Scan for the cell matching the given text and deliver its [x, y] coordinate at center. 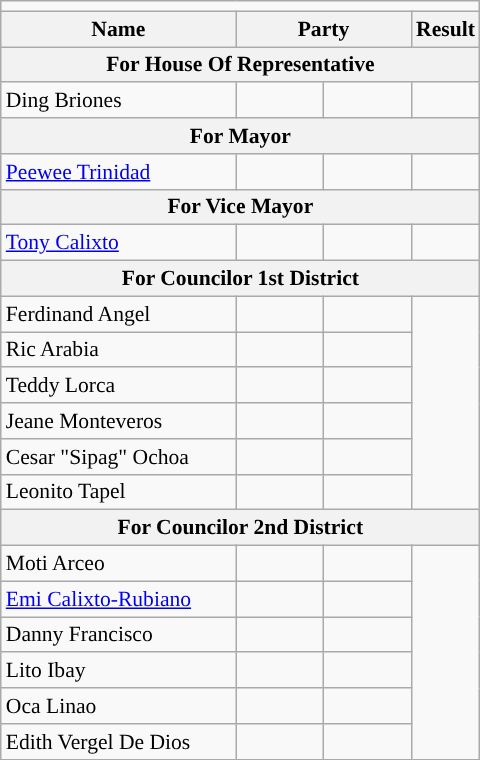
Ding Briones [118, 101]
Cesar "Sipag" Ochoa [118, 457]
Oca Linao [118, 706]
Name [118, 29]
Lito Ibay [118, 671]
For Councilor 1st District [240, 279]
Moti Arceo [118, 564]
Jeane Monteveros [118, 421]
Emi Calixto-Rubiano [118, 599]
Party [324, 29]
Tony Calixto [118, 243]
For House Of Representative [240, 65]
Edith Vergel De Dios [118, 742]
For Mayor [240, 136]
Ric Arabia [118, 350]
Teddy Lorca [118, 386]
Danny Francisco [118, 635]
Ferdinand Angel [118, 314]
Peewee Trinidad [118, 172]
For Vice Mayor [240, 207]
Result [446, 29]
For Councilor 2nd District [240, 528]
Leonito Tapel [118, 492]
